From the cell containing the given text, extract its center point as [x, y] coordinate. 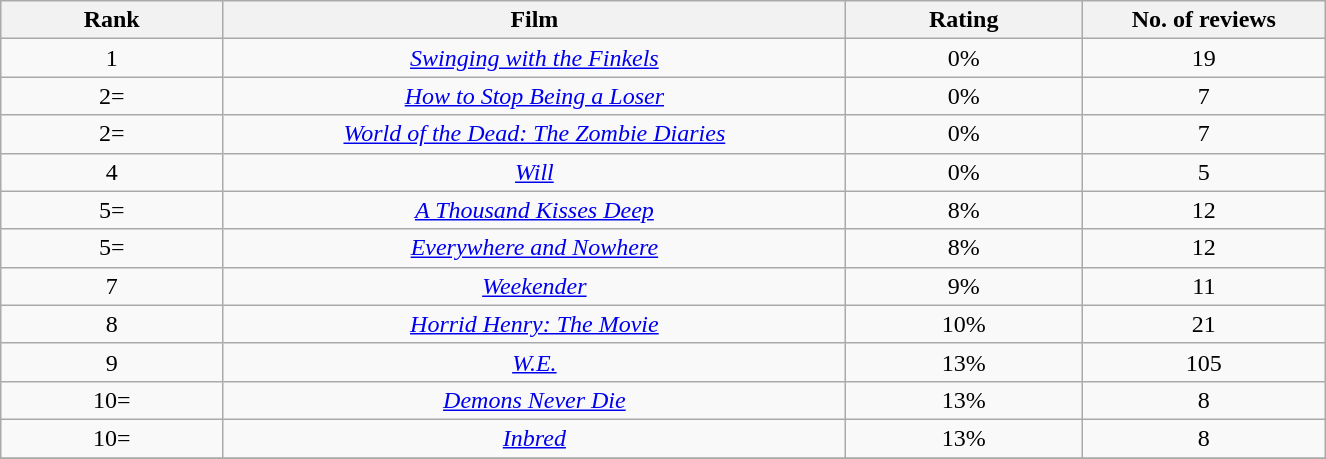
Demons Never Die [534, 400]
9% [964, 286]
Rank [112, 20]
11 [1204, 286]
W.E. [534, 362]
A Thousand Kisses Deep [534, 210]
10% [964, 324]
Weekender [534, 286]
21 [1204, 324]
Everywhere and Nowhere [534, 248]
Inbred [534, 438]
19 [1204, 58]
105 [1204, 362]
Will [534, 172]
5 [1204, 172]
Film [534, 20]
World of the Dead: The Zombie Diaries [534, 134]
9 [112, 362]
4 [112, 172]
Swinging with the Finkels [534, 58]
Rating [964, 20]
How to Stop Being a Loser [534, 96]
Horrid Henry: The Movie [534, 324]
No. of reviews [1204, 20]
1 [112, 58]
